Provide the [x, y] coordinate of the cell's center where the given text is located.  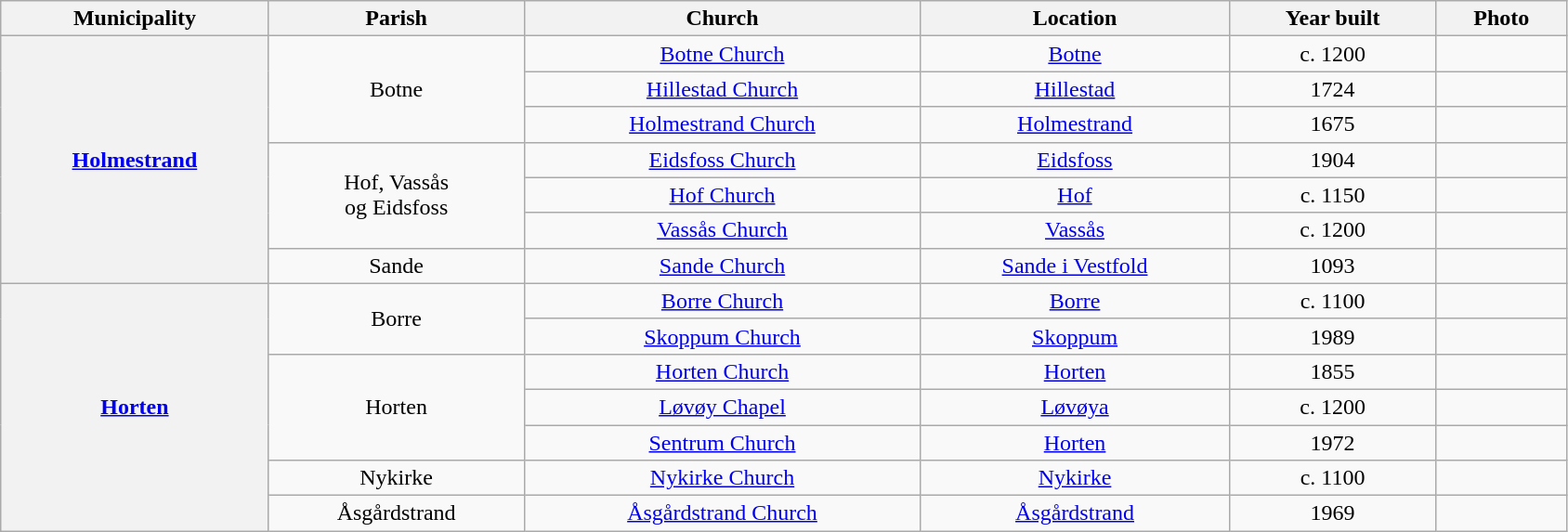
Holmestrand Church [723, 124]
1969 [1332, 513]
Municipality [135, 19]
1724 [1332, 89]
1904 [1332, 160]
Hillestad [1075, 89]
Location [1075, 19]
1855 [1332, 371]
Åsgårdstrand Church [723, 513]
1093 [1332, 266]
Løvøy Chapel [723, 407]
Skoppum Church [723, 336]
Hillestad Church [723, 89]
Year built [1332, 19]
1989 [1332, 336]
1972 [1332, 443]
Borre Church [723, 301]
Løvøya [1075, 407]
Photo [1501, 19]
Eidsfoss Church [723, 160]
c. 1150 [1332, 195]
Skoppum [1075, 336]
Horten Church [723, 371]
Sande Church [723, 266]
Hof Church [723, 195]
Hof [1075, 195]
Nykirke Church [723, 478]
Parish [396, 19]
1675 [1332, 124]
Hof, Vassåsog Eidsfoss [396, 195]
Church [723, 19]
Sande i Vestfold [1075, 266]
Sande [396, 266]
Eidsfoss [1075, 160]
Vassås Church [723, 230]
Vassås [1075, 230]
Botne Church [723, 54]
Sentrum Church [723, 443]
